Pinpoint the cell where the given text exists, returning its [X, Y] midpoint coordinate. 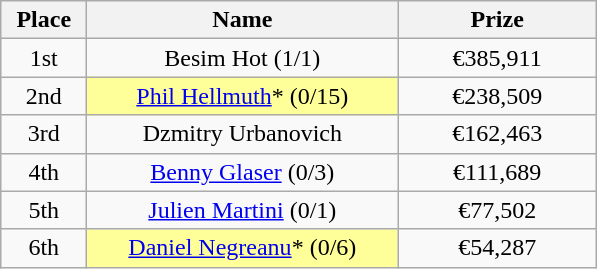
€54,287 [498, 248]
Place [44, 20]
€111,689 [498, 172]
€162,463 [498, 134]
€77,502 [498, 210]
3rd [44, 134]
Julien Martini (0/1) [242, 210]
Besim Hot (1/1) [242, 58]
Prize [498, 20]
2nd [44, 96]
€385,911 [498, 58]
Phil Hellmuth* (0/15) [242, 96]
1st [44, 58]
Dzmitry Urbanovich [242, 134]
4th [44, 172]
Benny Glaser (0/3) [242, 172]
€238,509 [498, 96]
5th [44, 210]
6th [44, 248]
Daniel Negreanu* (0/6) [242, 248]
Name [242, 20]
